Scan for the cell matching the given text and deliver its [x, y] coordinate at center. 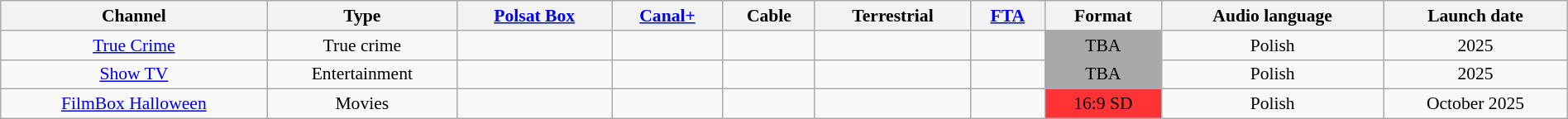
Terrestrial [892, 16]
Movies [362, 104]
Channel [134, 16]
FTA [1008, 16]
True Crime [134, 45]
Entertainment [362, 74]
Format [1103, 16]
October 2025 [1475, 104]
Show TV [134, 74]
Polsat Box [534, 16]
Canal+ [668, 16]
True crime [362, 45]
Launch date [1475, 16]
Type [362, 16]
Cable [769, 16]
16:9 SD [1103, 104]
Audio language [1273, 16]
FilmBox Halloween [134, 104]
